Search for the cell housing the specified text and yield its [X, Y] center coordinate. 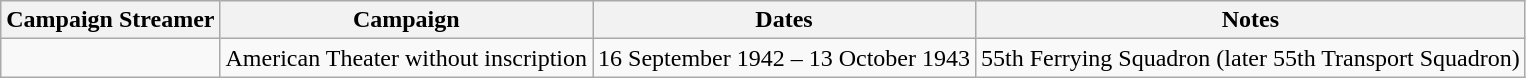
Dates [784, 20]
Campaign [406, 20]
American Theater without inscription [406, 58]
16 September 1942 – 13 October 1943 [784, 58]
Campaign Streamer [110, 20]
Notes [1251, 20]
55th Ferrying Squadron (later 55th Transport Squadron) [1251, 58]
